Output the (x, y) coordinate of the center of the cell containing the given text.  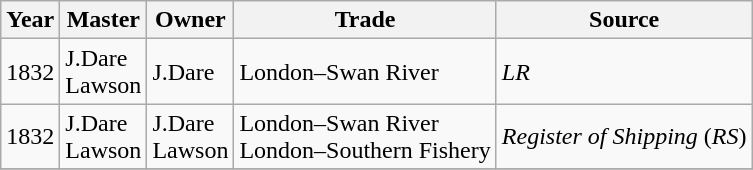
Owner (190, 20)
Year (30, 20)
Register of Shipping (RS) (624, 136)
London–Swan RiverLondon–Southern Fishery (365, 136)
London–Swan River (365, 72)
J.Dare (190, 72)
Master (104, 20)
Trade (365, 20)
Source (624, 20)
LR (624, 72)
